Extract the (x, y) coordinate from the center of the cell holding the provided text.  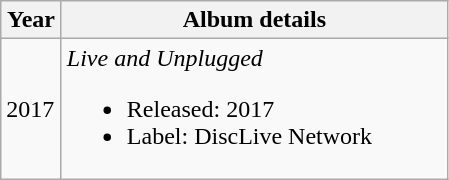
Live and Unplugged Released: 2017Label: DiscLive Network (254, 109)
Album details (254, 20)
2017 (32, 109)
Year (32, 20)
